Return (x, y) of the center of cell containing provided text 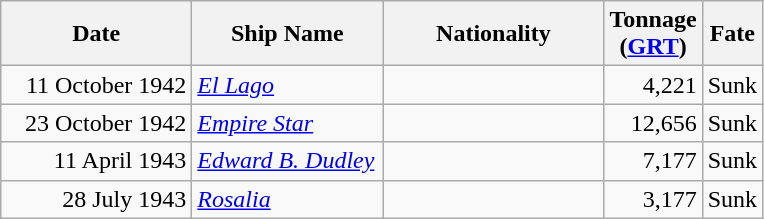
11 October 1942 (96, 85)
Date (96, 34)
Fate (732, 34)
28 July 1943 (96, 199)
3,177 (653, 199)
Tonnage (GRT) (653, 34)
Ship Name (288, 34)
4,221 (653, 85)
7,177 (653, 161)
Edward B. Dudley (288, 161)
11 April 1943 (96, 161)
23 October 1942 (96, 123)
El Lago (288, 85)
Rosalia (288, 199)
Empire Star (288, 123)
Nationality (494, 34)
12,656 (653, 123)
